Find where the given text appears and provide that cell's center as [X, Y] coordinate. 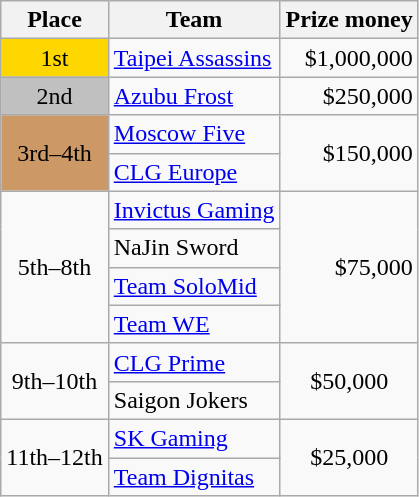
Team Dignitas [194, 477]
Moscow Five [194, 134]
$150,000 [349, 153]
5th–8th [55, 267]
Team [194, 20]
$250,000 [349, 96]
$25,000 [349, 457]
Invictus Gaming [194, 210]
2nd [55, 96]
Team WE [194, 324]
NaJin Sword [194, 248]
Prize money [349, 20]
9th–10th [55, 381]
Saigon Jokers [194, 400]
11th–12th [55, 457]
Place [55, 20]
1st [55, 58]
$50,000 [349, 381]
$75,000 [349, 267]
Azubu Frost [194, 96]
3rd–4th [55, 153]
$1,000,000 [349, 58]
Taipei Assassins [194, 58]
CLG Prime [194, 362]
Team SoloMid [194, 286]
CLG Europe [194, 172]
SK Gaming [194, 438]
